Return the [X, Y] coordinate for the center point of the cell that contains the specified text.  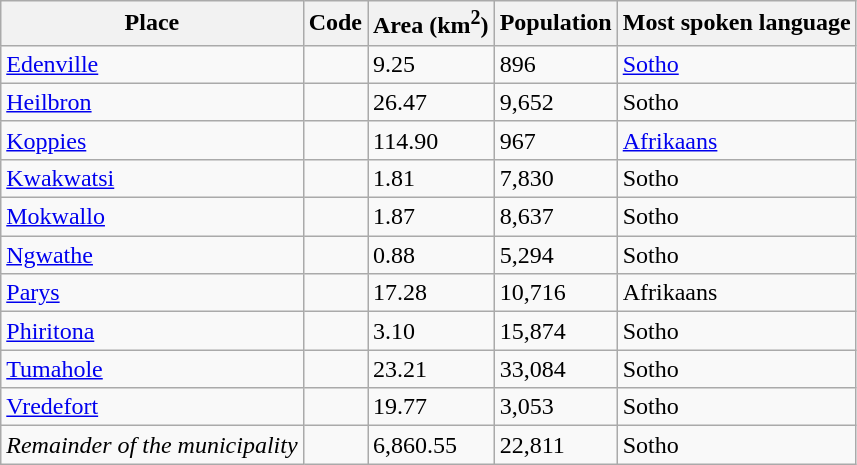
6,860.55 [432, 445]
Tumahole [152, 369]
114.90 [432, 140]
Koppies [152, 140]
Parys [152, 293]
33,084 [556, 369]
22,811 [556, 445]
Place [152, 24]
15,874 [556, 331]
5,294 [556, 255]
967 [556, 140]
Vredefort [152, 407]
Ngwathe [152, 255]
896 [556, 64]
1.81 [432, 178]
9.25 [432, 64]
19.77 [432, 407]
3,053 [556, 407]
Edenville [152, 64]
3.10 [432, 331]
Phiritona [152, 331]
23.21 [432, 369]
Area (km2) [432, 24]
Code [335, 24]
8,637 [556, 217]
17.28 [432, 293]
10,716 [556, 293]
Population [556, 24]
9,652 [556, 102]
Kwakwatsi [152, 178]
Most spoken language [736, 24]
26.47 [432, 102]
1.87 [432, 217]
0.88 [432, 255]
Heilbron [152, 102]
Mokwallo [152, 217]
Remainder of the municipality [152, 445]
7,830 [556, 178]
